Provide the [x, y] coordinate of the cell's center where the given text is located.  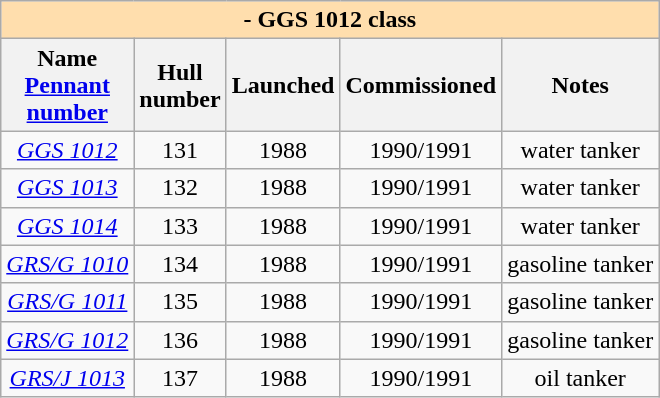
132 [180, 188]
GRS/G 1012 [68, 340]
134 [180, 264]
Launched [283, 85]
GGS 1013 [68, 188]
GRS/J 1013 [68, 378]
Commissioned [421, 85]
133 [180, 226]
NamePennantnumber [68, 85]
GRS/G 1010 [68, 264]
137 [180, 378]
Hullnumber [180, 85]
oil tanker [580, 378]
131 [180, 150]
Notes [580, 85]
- GGS 1012 class [330, 20]
GGS 1012 [68, 150]
GGS 1014 [68, 226]
136 [180, 340]
135 [180, 302]
GRS/G 1011 [68, 302]
